Extract the (x, y) coordinate from the center of the cell holding the provided text.  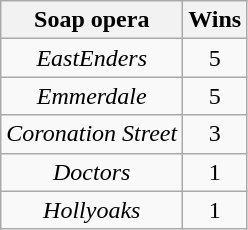
EastEnders (92, 58)
Doctors (92, 172)
3 (215, 134)
Hollyoaks (92, 210)
Emmerdale (92, 96)
Soap opera (92, 20)
Wins (215, 20)
Coronation Street (92, 134)
